Detect which cell encompasses the target text, then output its (X, Y) center coordinate. 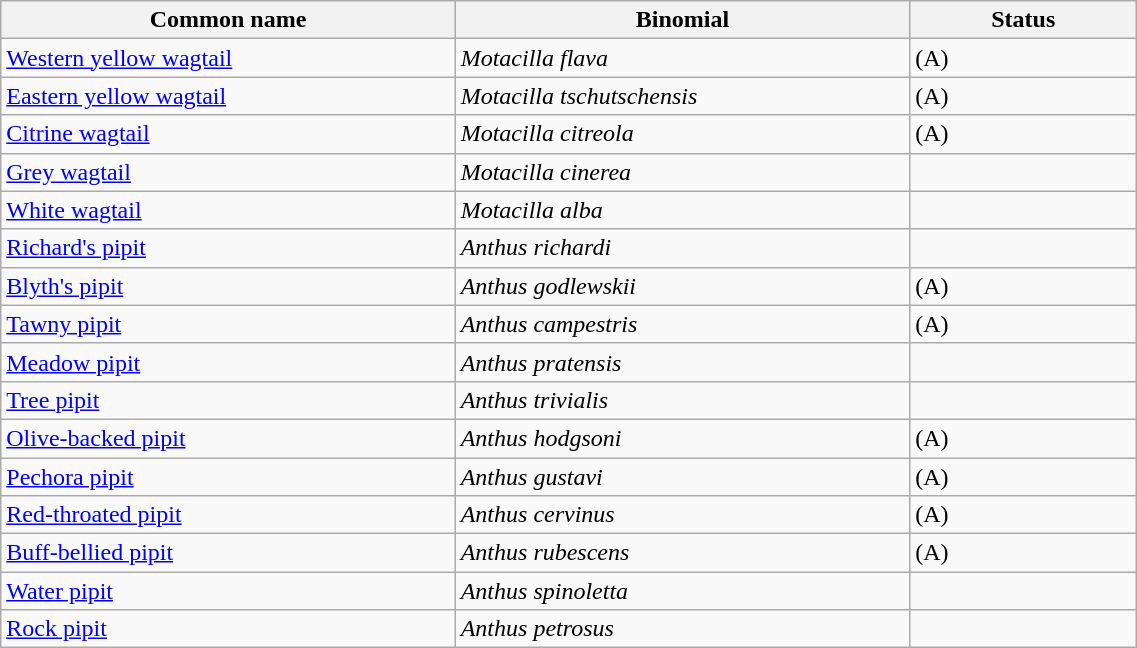
Anthus cervinus (682, 515)
Anthus hodgsoni (682, 438)
Richard's pipit (228, 248)
Anthus richardi (682, 248)
Rock pipit (228, 629)
Anthus campestris (682, 324)
Status (1024, 20)
Motacilla cinerea (682, 172)
White wagtail (228, 210)
Meadow pipit (228, 362)
Blyth's pipit (228, 286)
Western yellow wagtail (228, 58)
Motacilla flava (682, 58)
Anthus gustavi (682, 477)
Pechora pipit (228, 477)
Anthus pratensis (682, 362)
Water pipit (228, 591)
Eastern yellow wagtail (228, 96)
Anthus godlewskii (682, 286)
Buff-bellied pipit (228, 553)
Anthus rubescens (682, 553)
Olive-backed pipit (228, 438)
Anthus spinoletta (682, 591)
Citrine wagtail (228, 134)
Binomial (682, 20)
Motacilla alba (682, 210)
Motacilla citreola (682, 134)
Anthus petrosus (682, 629)
Red-throated pipit (228, 515)
Tawny pipit (228, 324)
Anthus trivialis (682, 400)
Grey wagtail (228, 172)
Tree pipit (228, 400)
Motacilla tschutschensis (682, 96)
Common name (228, 20)
